Identify which cell holds the provided text, then report its [x, y] central coordinate. 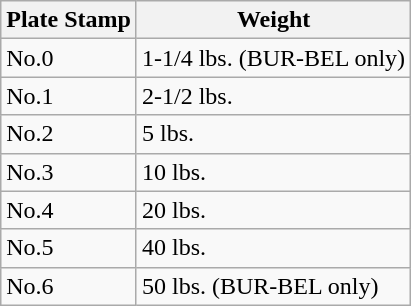
No.2 [69, 134]
10 lbs. [273, 172]
Plate Stamp [69, 20]
No.0 [69, 58]
No.6 [69, 286]
No.5 [69, 248]
50 lbs. (BUR-BEL only) [273, 286]
2-1/2 lbs. [273, 96]
20 lbs. [273, 210]
No.4 [69, 210]
40 lbs. [273, 248]
5 lbs. [273, 134]
Weight [273, 20]
1-1/4 lbs. (BUR-BEL only) [273, 58]
No.1 [69, 96]
No.3 [69, 172]
